Output the [X, Y] coordinate of the center of the cell containing the given text.  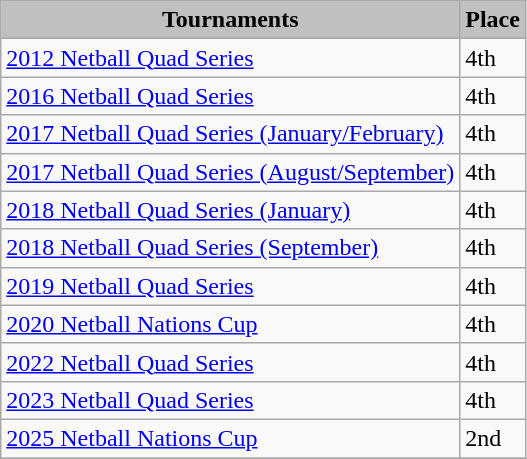
2018 Netball Quad Series (September) [230, 248]
2023 Netball Quad Series [230, 400]
2022 Netball Quad Series [230, 362]
2017 Netball Quad Series (August/September) [230, 172]
2025 Netball Nations Cup [230, 438]
2012 Netball Quad Series [230, 58]
2nd [493, 438]
Place [493, 20]
2019 Netball Quad Series [230, 286]
2016 Netball Quad Series [230, 96]
2018 Netball Quad Series (January) [230, 210]
2020 Netball Nations Cup [230, 324]
Tournaments [230, 20]
2017 Netball Quad Series (January/February) [230, 134]
